Find where the given text appears and provide that cell's center as [x, y] coordinate. 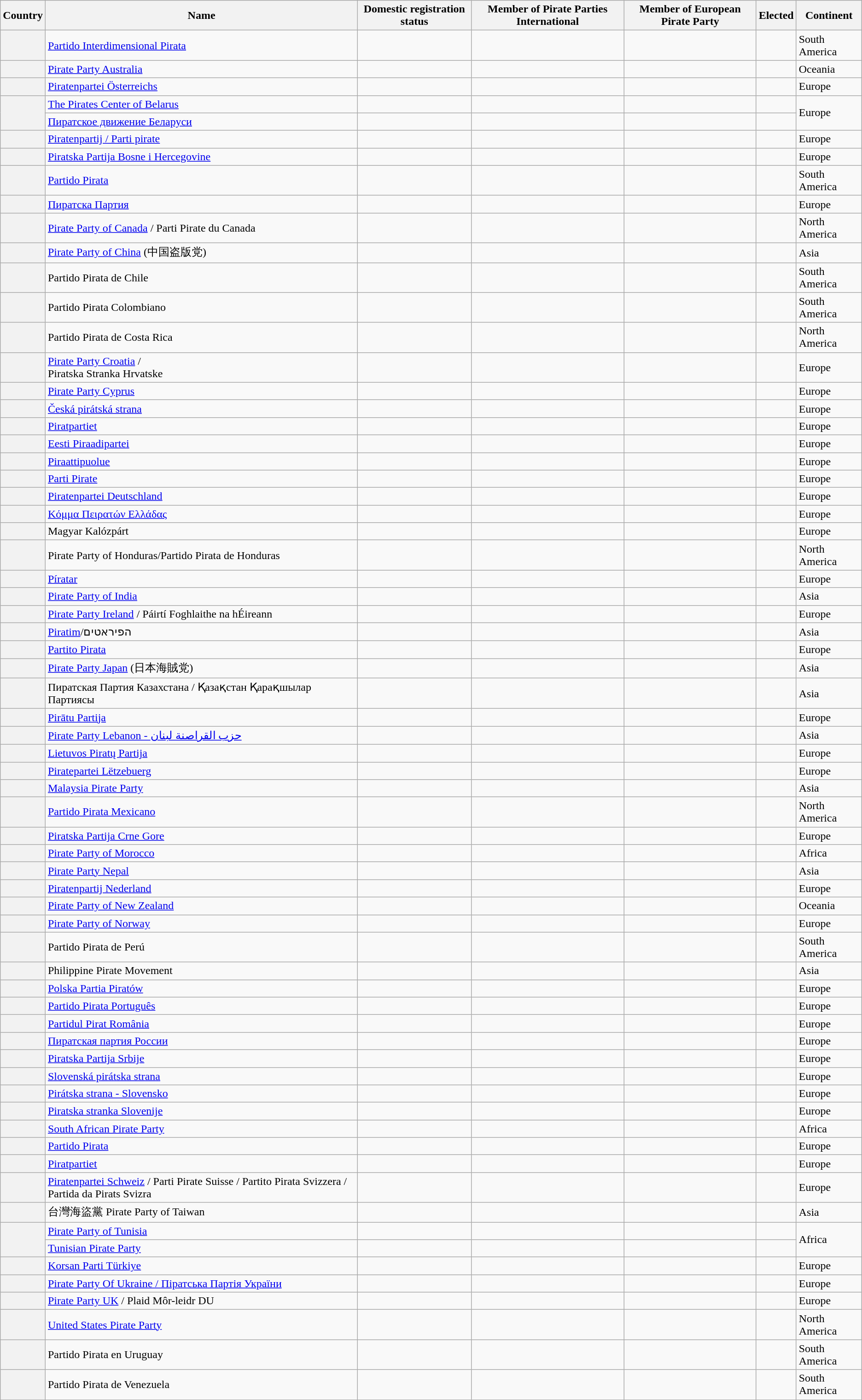
Pirate Party Nepal [201, 871]
Partido Pirata Mexicano [201, 812]
Pirate Party of Norway [201, 923]
Pirate Party of Honduras/Partido Pirata de Honduras [201, 555]
Pirate Party Of Ukraine / Піратська Партія України [201, 1283]
Пиратская партия России [201, 1041]
Partito Pirata [201, 650]
United States Pirate Party [201, 1324]
Pirátska strana - Slovensko [201, 1094]
Pirate Party of China (中国盗版党) [201, 252]
Piratenpartei Österreichs [201, 87]
Elected [776, 16]
Eesti Piraadipartei [201, 443]
Korsan Parti Türkiye [201, 1266]
Partido Pirata Português [201, 1006]
Country [23, 16]
Pirātu Partija [201, 717]
Piratska Partija Srbije [201, 1058]
Domestic registration status [414, 16]
Partido Pirata de Venezuela [201, 1384]
Tunisian Pirate Party [201, 1248]
Pirate Party Ireland / Páirtí Foghlaithe na hÉireann [201, 614]
Philippine Pirate Movement [201, 971]
Partido Pirata de Chile [201, 277]
Member of European Pirate Party [690, 16]
Píratar [201, 579]
Piratenpartei Deutschland [201, 496]
Name [201, 16]
Partido Pirata de Costa Rica [201, 337]
Pirate Party of Canada / Parti Pirate du Canada [201, 227]
Пиратское движение Беларуси [201, 122]
Pirate Party of New Zealand [201, 906]
Magyar Kalózpárt [201, 531]
Пиратская Партия Казахстана / Қазақстан Қарақшылар Партиясы [201, 694]
Pirate Party of India [201, 596]
Piratska Partija Crne Gore [201, 836]
Pirate Party Lebanon - حزب القراصنة لبنان [201, 735]
Piratska stranka Slovenije [201, 1111]
Κόμμα Πειρατών Ελλάδας [201, 514]
Parti Pirate [201, 479]
Pirate Party Japan (日本海賊党) [201, 669]
Pirate Party Australia [201, 69]
Piratenpartij / Parti pirate [201, 139]
Pirate Party Cyprus [201, 391]
Česká pirátská strana [201, 408]
Piraattipuolue [201, 461]
Piratska Partija Bosne i Hercegovine [201, 157]
Piratepartei Lëtzebuerg [201, 770]
Pirate Party of Morocco [201, 853]
Partido Pirata en Uruguay [201, 1355]
Partido Pirata Colombiano [201, 308]
Malaysia Pirate Party [201, 788]
Slovenská pirátska strana [201, 1076]
Member of Pirate Parties International [547, 16]
Piratenpartei Schweiz / Parti Pirate Suisse / Partito Pirata Svizzera / Partida da Pirats Svizra [201, 1187]
The Pirates Center of Belarus [201, 104]
Pirate Party UK / Plaid Môr-leidr DU [201, 1301]
Piratim/הפיראטים [201, 632]
South African Pirate Party [201, 1129]
Partido Pirata de Perú [201, 947]
Piratenpartij Nederland [201, 888]
Polska Partia Piratów [201, 988]
Lietuvos Piratų Partija [201, 753]
Partidul Pirat România [201, 1023]
台灣海盜黨 Pirate Party of Taiwan [201, 1212]
Pirate Party Croatia /Piratska Stranka Hrvatske [201, 367]
Пиратска Партия [201, 204]
Partido Interdimensional Pirata [201, 45]
Pirate Party of Tunisia [201, 1231]
Continent [829, 16]
